Pinpoint the cell where the given text exists, returning its (x, y) midpoint coordinate. 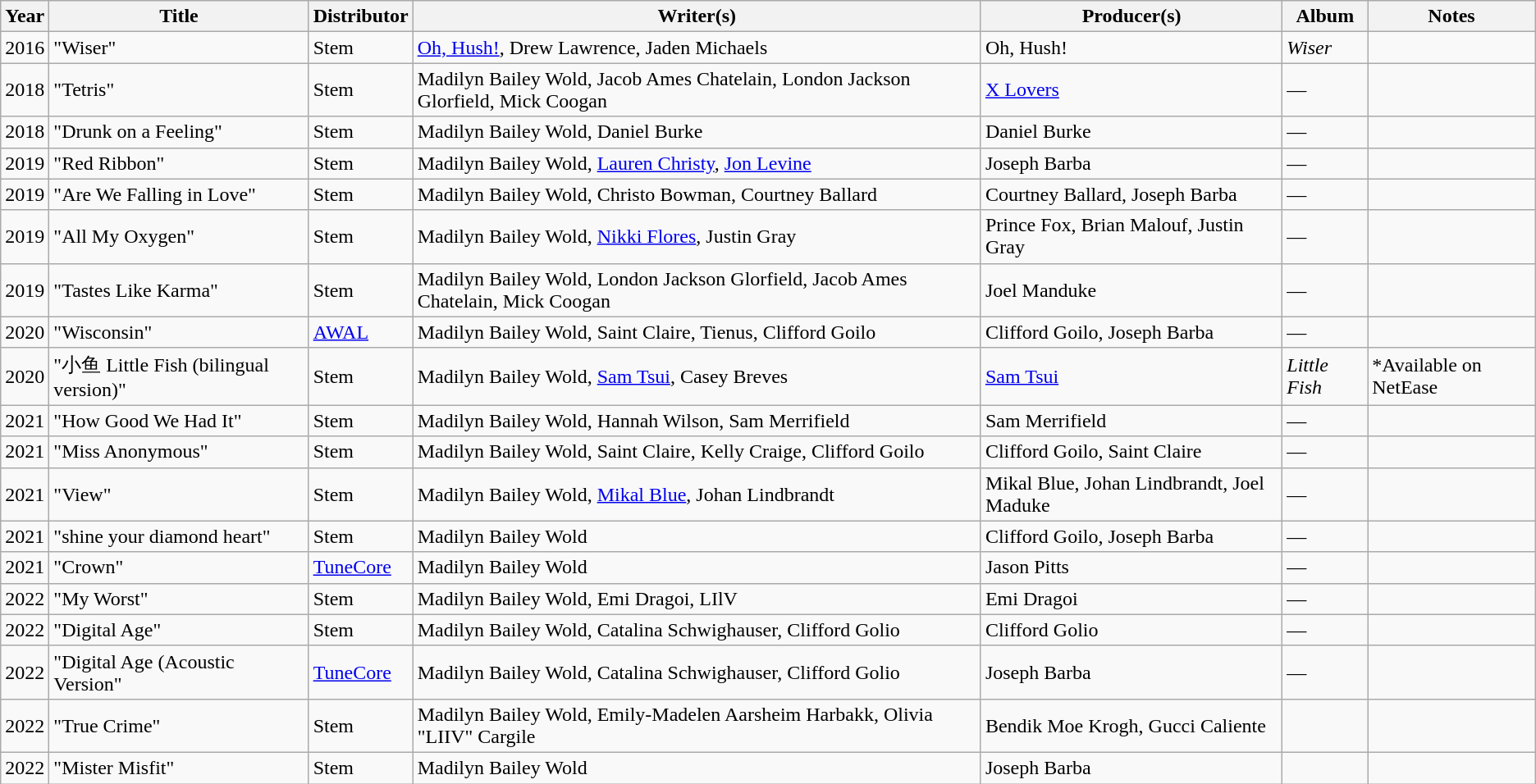
Madilyn Bailey Wold, Christo Bowman, Courtney Ballard (697, 194)
AWAL (361, 332)
Madilyn Bailey Wold, Saint Claire, Kelly Craige, Clifford Goilo (697, 452)
"Red Ribbon" (179, 163)
Jason Pitts (1131, 567)
Little Fish (1325, 376)
"Tetris" (179, 90)
Oh, Hush! (1131, 48)
Madilyn Bailey Wold, Saint Claire, Tienus, Clifford Goilo (697, 332)
Distributor (361, 16)
"Wiser" (179, 48)
"Mister Misfit" (179, 768)
Daniel Burke (1131, 132)
Prince Fox, Brian Malouf, Justin Gray (1131, 236)
"True Crime" (179, 725)
Sam Tsui (1131, 376)
Madilyn Bailey Wold, Lauren Christy, Jon Levine (697, 163)
Madilyn Bailey Wold, Jacob Ames Chatelain, London Jackson Glorfield, Mick Coogan (697, 90)
"Drunk on a Feeling" (179, 132)
Album (1325, 16)
"View" (179, 494)
"Wisconsin" (179, 332)
"All My Oxygen" (179, 236)
Madilyn Bailey Wold, Emily-Madelen Aarsheim Harbakk, Olivia "LIIV" Cargile (697, 725)
Clifford Golio (1131, 630)
Madilyn Bailey Wold, Hannah Wilson, Sam Merrifield (697, 421)
Madilyn Bailey Wold, Daniel Burke (697, 132)
"shine your diamond heart" (179, 536)
"Crown" (179, 567)
Bendik Moe Krogh, Gucci Caliente (1131, 725)
X Lovers (1131, 90)
Notes (1451, 16)
*Available on NetEase (1451, 376)
"Digital Age" (179, 630)
"How Good We Had It" (179, 421)
Year (25, 16)
Title (179, 16)
Sam Merrifield (1131, 421)
Madilyn Bailey Wold, Sam Tsui, Casey Breves (697, 376)
"Are We Falling in Love" (179, 194)
Mikal Blue, Johan Lindbrandt, Joel Maduke (1131, 494)
Oh, Hush!, Drew Lawrence, Jaden Michaels (697, 48)
"Tastes Like Karma" (179, 290)
Madilyn Bailey Wold, Mikal Blue, Johan Lindbrandt (697, 494)
"小鱼 Little Fish (bilingual version)" (179, 376)
Madilyn Bailey Wold, Emi Dragoi, LIlV (697, 599)
Clifford Goilo, Saint Claire (1131, 452)
Wiser (1325, 48)
Emi Dragoi (1131, 599)
Writer(s) (697, 16)
"Miss Anonymous" (179, 452)
"Digital Age (Acoustic Version" (179, 672)
Producer(s) (1131, 16)
Madilyn Bailey Wold, Nikki Flores, Justin Gray (697, 236)
Joel Manduke (1131, 290)
"My Worst" (179, 599)
Madilyn Bailey Wold, London Jackson Glorfield, Jacob Ames Chatelain, Mick Coogan (697, 290)
2016 (25, 48)
Courtney Ballard, Joseph Barba (1131, 194)
